For the text-containing cell, return its midpoint in (X, Y) coordinate format. 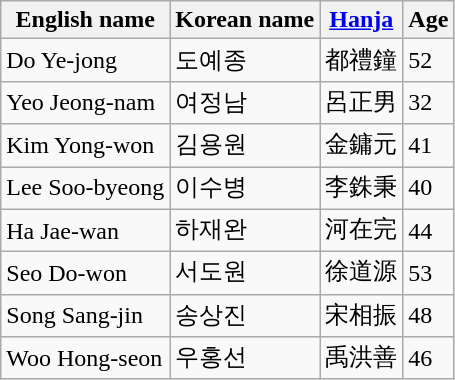
41 (428, 146)
송상진 (245, 316)
河在完 (362, 230)
32 (428, 102)
禹洪善 (362, 358)
呂正男 (362, 102)
44 (428, 230)
46 (428, 358)
하재완 (245, 230)
40 (428, 188)
金鏞元 (362, 146)
Lee Soo-byeong (86, 188)
徐道源 (362, 274)
우홍선 (245, 358)
Korean name (245, 20)
서도원 (245, 274)
宋相振 (362, 316)
English name (86, 20)
Age (428, 20)
김용원 (245, 146)
52 (428, 60)
Kim Yong-won (86, 146)
48 (428, 316)
53 (428, 274)
Song Sang-jin (86, 316)
도예종 (245, 60)
李銖秉 (362, 188)
Woo Hong-seon (86, 358)
Seo Do-won (86, 274)
Do Ye-jong (86, 60)
Hanja (362, 20)
여정남 (245, 102)
都禮鐘 (362, 60)
Yeo Jeong-nam (86, 102)
이수병 (245, 188)
Ha Jae-wan (86, 230)
